Return (X, Y) of the center of cell containing provided text 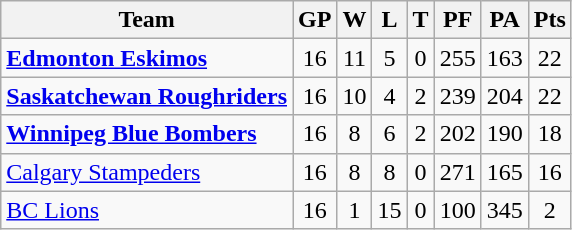
GP (315, 20)
18 (550, 134)
5 (390, 58)
PA (504, 20)
190 (504, 134)
15 (390, 210)
W (354, 20)
Winnipeg Blue Bombers (147, 134)
204 (504, 96)
Edmonton Eskimos (147, 58)
345 (504, 210)
T (420, 20)
202 (458, 134)
Pts (550, 20)
239 (458, 96)
165 (504, 172)
BC Lions (147, 210)
Saskatchewan Roughriders (147, 96)
4 (390, 96)
11 (354, 58)
Calgary Stampeders (147, 172)
10 (354, 96)
255 (458, 58)
L (390, 20)
163 (504, 58)
100 (458, 210)
1 (354, 210)
PF (458, 20)
271 (458, 172)
Team (147, 20)
6 (390, 134)
